Provide the (X, Y) coordinate of the cell's center where the given text is located.  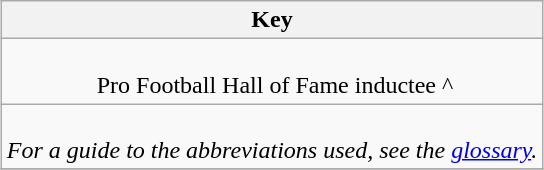
For a guide to the abbreviations used, see the glossary. (272, 136)
Pro Football Hall of Fame inductee ^ (272, 72)
Key (272, 20)
